Capture the cell that displays the provided text and extract its [X, Y] central coordinate. 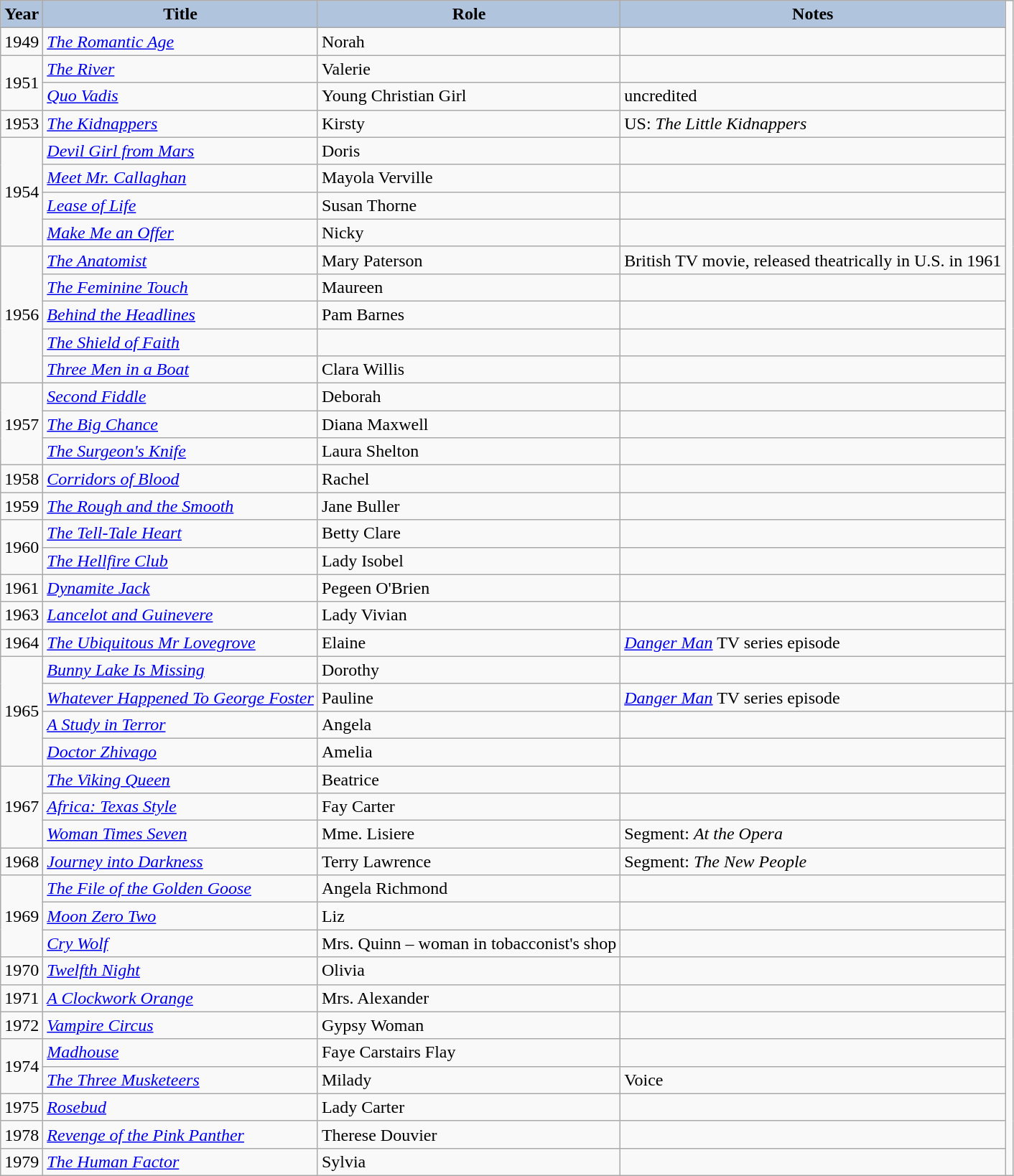
Rachel [468, 479]
1954 [22, 192]
1978 [22, 1134]
Pam Barnes [468, 314]
Lady Isobel [468, 561]
The Rough and the Smooth [181, 506]
Terry Lawrence [468, 862]
1949 [22, 42]
The Feminine Touch [181, 287]
1959 [22, 506]
A Study in Terror [181, 724]
1963 [22, 615]
Lady Carter [468, 1107]
Devil Girl from Mars [181, 151]
Susan Thorne [468, 205]
Doris [468, 151]
Segment: At the Opera [813, 834]
Angela Richmond [468, 889]
Maureen [468, 287]
The Anatomist [181, 260]
The Big Chance [181, 424]
Revenge of the Pink Panther [181, 1134]
Rosebud [181, 1107]
The River [181, 69]
Role [468, 14]
Mary Paterson [468, 260]
The Hellfire Club [181, 561]
Faye Carstairs Flay [468, 1053]
Therese Douvier [468, 1134]
1970 [22, 971]
Vampire Circus [181, 1025]
Olivia [468, 971]
1967 [22, 806]
The Ubiquitous Mr Lovegrove [181, 643]
Angela [468, 724]
The Shield of Faith [181, 342]
Title [181, 14]
1968 [22, 862]
Deborah [468, 397]
Nicky [468, 233]
Corridors of Blood [181, 479]
Laura Shelton [468, 452]
1974 [22, 1066]
Three Men in a Boat [181, 370]
Liz [468, 916]
Bunny Lake Is Missing [181, 670]
1957 [22, 424]
Kirsty [468, 123]
The File of the Golden Goose [181, 889]
1965 [22, 711]
A Clockwork Orange [181, 998]
Lease of Life [181, 205]
1960 [22, 547]
The Human Factor [181, 1162]
Clara Willis [468, 370]
Young Christian Girl [468, 96]
Voice [813, 1080]
Mrs. Quinn – woman in tobacconist's shop [468, 943]
Pauline [468, 697]
Valerie [468, 69]
uncredited [813, 96]
1971 [22, 998]
Behind the Headlines [181, 314]
Dorothy [468, 670]
1975 [22, 1107]
Diana Maxwell [468, 424]
Madhouse [181, 1053]
Pegeen O'Brien [468, 588]
Segment: The New People [813, 862]
1969 [22, 916]
1951 [22, 83]
Betty Clare [468, 533]
The Kidnappers [181, 123]
US: The Little Kidnappers [813, 123]
The Three Musketeers [181, 1080]
Elaine [468, 643]
Year [22, 14]
Second Fiddle [181, 397]
1961 [22, 588]
Gypsy Woman [468, 1025]
Journey into Darkness [181, 862]
The Romantic Age [181, 42]
Lady Vivian [468, 615]
The Surgeon's Knife [181, 452]
Sylvia [468, 1162]
Beatrice [468, 779]
1953 [22, 123]
Cry Wolf [181, 943]
1972 [22, 1025]
Africa: Texas Style [181, 807]
1979 [22, 1162]
Whatever Happened To George Foster [181, 697]
The Tell-Tale Heart [181, 533]
1958 [22, 479]
Mme. Lisiere [468, 834]
British TV movie, released theatrically in U.S. in 1961 [813, 260]
Quo Vadis [181, 96]
Notes [813, 14]
1956 [22, 314]
Norah [468, 42]
Meet Mr. Callaghan [181, 178]
Jane Buller [468, 506]
Amelia [468, 752]
Moon Zero Two [181, 916]
Lancelot and Guinevere [181, 615]
Fay Carter [468, 807]
Woman Times Seven [181, 834]
Doctor Zhivago [181, 752]
Twelfth Night [181, 971]
The Viking Queen [181, 779]
Mayola Verville [468, 178]
Mrs. Alexander [468, 998]
Dynamite Jack [181, 588]
1964 [22, 643]
Make Me an Offer [181, 233]
Milady [468, 1080]
